Pinpoint the cell where the given text exists, returning its (x, y) midpoint coordinate. 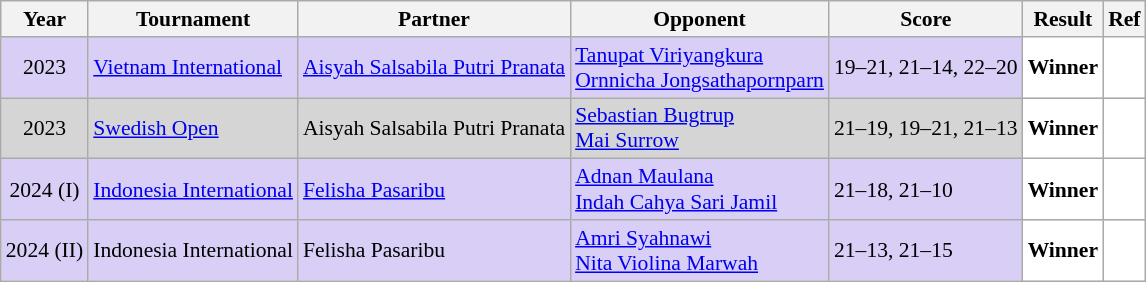
Partner (434, 19)
Sebastian Bugtrup Mai Surrow (700, 128)
2024 (I) (44, 190)
Tanupat Viriyangkura Ornnicha Jongsathapornparn (700, 68)
21–19, 19–21, 21–13 (926, 128)
Amri Syahnawi Nita Violina Marwah (700, 250)
2024 (II) (44, 250)
Score (926, 19)
Vietnam International (193, 68)
19–21, 21–14, 22–20 (926, 68)
Year (44, 19)
Opponent (700, 19)
Swedish Open (193, 128)
Tournament (193, 19)
Ref (1124, 19)
Result (1064, 19)
21–13, 21–15 (926, 250)
21–18, 21–10 (926, 190)
Adnan Maulana Indah Cahya Sari Jamil (700, 190)
